Detect which cell encompasses the target text, then output its (X, Y) center coordinate. 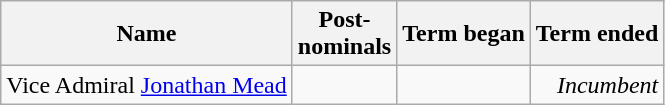
Post-nominals (344, 34)
Incumbent (597, 85)
Term began (464, 34)
Vice Admiral Jonathan Mead (147, 85)
Term ended (597, 34)
Name (147, 34)
